Find where the given text appears and provide that cell's center as [x, y] coordinate. 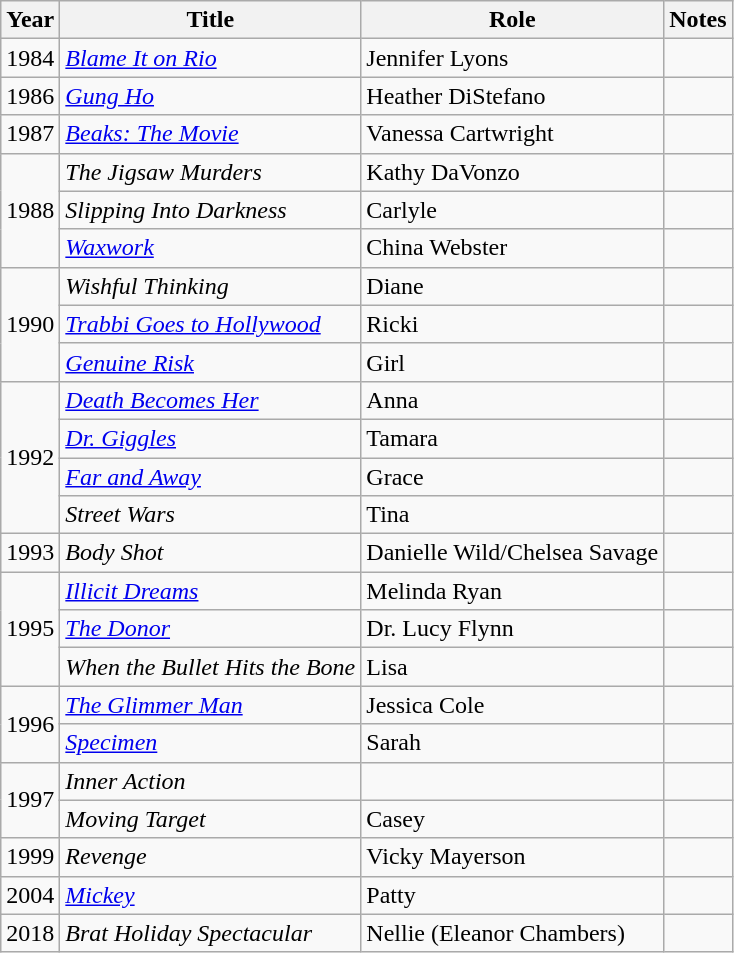
1993 [30, 553]
Role [512, 20]
Heather DiStefano [512, 96]
Slipping Into Darkness [210, 210]
Dr. Lucy Flynn [512, 629]
1988 [30, 210]
Diane [512, 286]
Genuine Risk [210, 362]
Vanessa Cartwright [512, 134]
1986 [30, 96]
The Jigsaw Murders [210, 172]
Casey [512, 819]
1995 [30, 629]
Beaks: The Movie [210, 134]
Anna [512, 400]
Street Wars [210, 515]
2004 [30, 895]
Tina [512, 515]
Death Becomes Her [210, 400]
1987 [30, 134]
1997 [30, 800]
1992 [30, 457]
Jennifer Lyons [512, 58]
Moving Target [210, 819]
Title [210, 20]
Mickey [210, 895]
Revenge [210, 857]
Gung Ho [210, 96]
Vicky Mayerson [512, 857]
1990 [30, 324]
2018 [30, 933]
Jessica Cole [512, 705]
The Donor [210, 629]
Lisa [512, 667]
Brat Holiday Spectacular [210, 933]
Grace [512, 477]
Danielle Wild/Chelsea Savage [512, 553]
Tamara [512, 438]
Dr. Giggles [210, 438]
Sarah [512, 743]
Notes [698, 20]
Melinda Ryan [512, 591]
Body Shot [210, 553]
When the Bullet Hits the Bone [210, 667]
Inner Action [210, 781]
Carlyle [512, 210]
1999 [30, 857]
Patty [512, 895]
Trabbi Goes to Hollywood [210, 324]
Blame It on Rio [210, 58]
China Webster [512, 248]
The Glimmer Man [210, 705]
1996 [30, 724]
Girl [512, 362]
Ricki [512, 324]
Nellie (Eleanor Chambers) [512, 933]
Far and Away [210, 477]
Year [30, 20]
Wishful Thinking [210, 286]
Illicit Dreams [210, 591]
1984 [30, 58]
Waxwork [210, 248]
Specimen [210, 743]
Kathy DaVonzo [512, 172]
